Determine the (X, Y) coordinate at the center of the cell enclosing the given text.  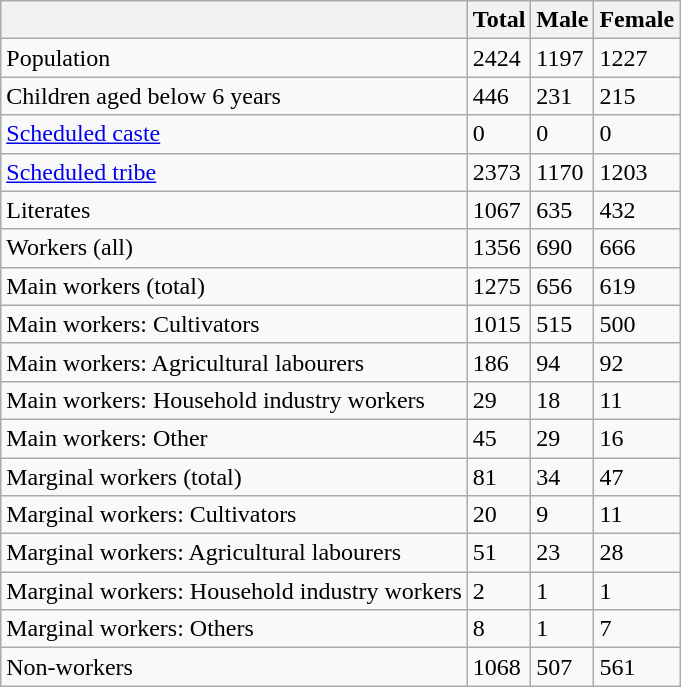
Scheduled caste (234, 134)
Scheduled tribe (234, 172)
8 (499, 629)
446 (499, 96)
20 (499, 515)
1068 (499, 667)
666 (637, 248)
2 (499, 591)
92 (637, 362)
515 (562, 324)
619 (637, 286)
Main workers: Agricultural labourers (234, 362)
16 (637, 438)
215 (637, 96)
28 (637, 553)
Total (499, 20)
51 (499, 553)
1067 (499, 210)
Workers (all) (234, 248)
94 (562, 362)
Marginal workers (total) (234, 477)
Marginal workers: Others (234, 629)
561 (637, 667)
500 (637, 324)
1015 (499, 324)
2424 (499, 58)
1227 (637, 58)
432 (637, 210)
1197 (562, 58)
Children aged below 6 years (234, 96)
23 (562, 553)
Main workers: Other (234, 438)
186 (499, 362)
Population (234, 58)
690 (562, 248)
656 (562, 286)
231 (562, 96)
Male (562, 20)
Main workers: Cultivators (234, 324)
7 (637, 629)
Marginal workers: Agricultural labourers (234, 553)
47 (637, 477)
635 (562, 210)
9 (562, 515)
2373 (499, 172)
1170 (562, 172)
Main workers: Household industry workers (234, 400)
81 (499, 477)
Main workers (total) (234, 286)
45 (499, 438)
Marginal workers: Cultivators (234, 515)
Non-workers (234, 667)
1275 (499, 286)
34 (562, 477)
507 (562, 667)
1356 (499, 248)
Literates (234, 210)
1203 (637, 172)
18 (562, 400)
Female (637, 20)
Marginal workers: Household industry workers (234, 591)
